Extract the [x, y] coordinate from the center of the cell holding the provided text.  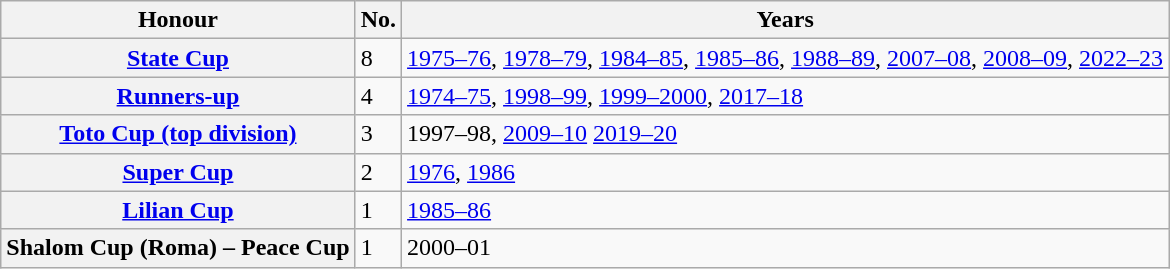
Super Cup [178, 172]
1974–75, 1998–99, 1999–2000, 2017–18 [786, 96]
Shalom Cup (Roma) – Peace Cup [178, 248]
3 [378, 134]
Lilian Cup [178, 210]
Toto Cup (top division) [178, 134]
1975–76, 1978–79, 1984–85, 1985–86, 1988–89, 2007–08, 2008–09, 2022–23 [786, 58]
8 [378, 58]
Years [786, 20]
2 [378, 172]
2000–01 [786, 248]
1997–98, 2009–10 2019–20 [786, 134]
No. [378, 20]
4 [378, 96]
Honour [178, 20]
Runners-up [178, 96]
1985–86 [786, 210]
State Cup [178, 58]
1976, 1986 [786, 172]
